Identify which cell holds the provided text, then report its (X, Y) central coordinate. 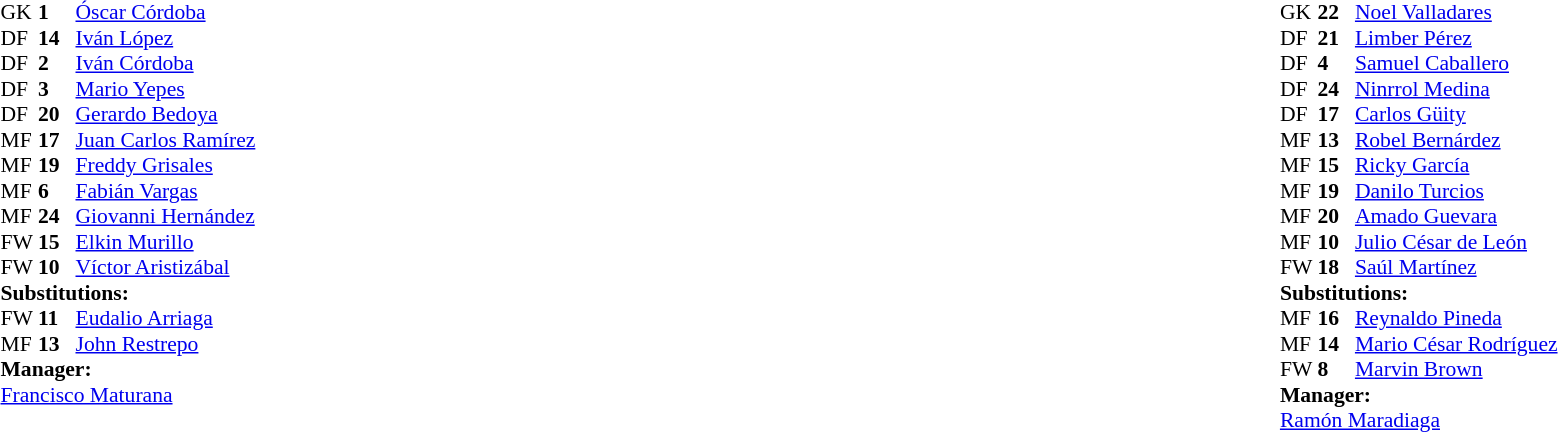
Marvin Brown (1456, 369)
16 (1336, 319)
21 (1336, 38)
Iván Córdoba (168, 63)
Fabián Vargas (168, 191)
Samuel Caballero (1456, 63)
Giovanni Hernández (168, 217)
Carlos Güity (1456, 115)
Saúl Martínez (1456, 267)
Elkin Murillo (168, 242)
Limber Pérez (1456, 38)
Gerardo Bedoya (168, 115)
22 (1336, 13)
3 (57, 89)
Freddy Grisales (168, 165)
John Restrepo (168, 344)
Julio César de León (1456, 242)
Mario Yepes (168, 89)
Robel Bernárdez (1456, 140)
Noel Valladares (1456, 13)
Víctor Aristizábal (168, 267)
18 (1336, 267)
Reynaldo Pineda (1456, 319)
Mario César Rodríguez (1456, 344)
Eudalio Arriaga (168, 319)
Amado Guevara (1456, 217)
6 (57, 191)
Juan Carlos Ramírez (168, 140)
1 (57, 13)
8 (1336, 369)
4 (1336, 63)
Iván López (168, 38)
11 (57, 319)
Ricky García (1456, 165)
Óscar Córdoba (168, 13)
Ninrrol Medina (1456, 89)
Francisco Maturana (130, 395)
2 (57, 63)
Danilo Turcios (1456, 191)
